Return (X, Y) of the center of cell containing provided text 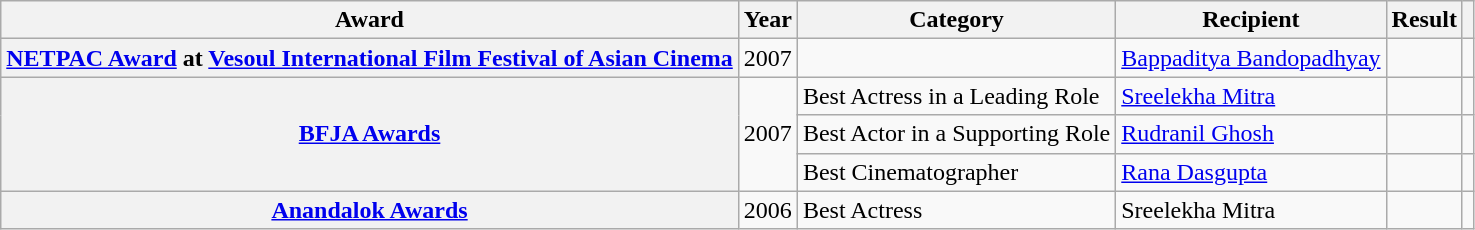
Year (768, 20)
Rudranil Ghosh (1251, 134)
Result (1424, 20)
Bappaditya Bandopadhyay (1251, 58)
Award (370, 20)
Rana Dasgupta (1251, 172)
Category (956, 20)
NETPAC Award at Vesoul International Film Festival of Asian Cinema (370, 58)
Recipient (1251, 20)
Anandalok Awards (370, 210)
BFJA Awards (370, 134)
Best Actress in a Leading Role (956, 96)
Best Actor in a Supporting Role (956, 134)
Best Actress (956, 210)
2006 (768, 210)
Best Cinematographer (956, 172)
